Return (x, y) of the center of cell containing provided text 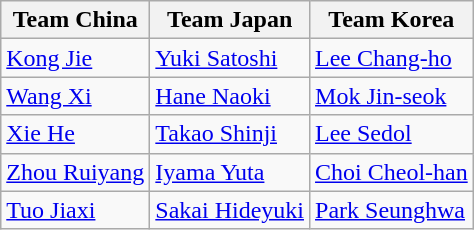
Lee Chang-ho (392, 58)
Park Seunghwa (392, 210)
Mok Jin-seok (392, 96)
Zhou Ruiyang (76, 172)
Lee Sedol (392, 134)
Team China (76, 20)
Tuo Jiaxi (76, 210)
Hane Naoki (230, 96)
Team Korea (392, 20)
Kong Jie (76, 58)
Takao Shinji (230, 134)
Yuki Satoshi (230, 58)
Wang Xi (76, 96)
Xie He (76, 134)
Sakai Hideyuki (230, 210)
Choi Cheol-han (392, 172)
Iyama Yuta (230, 172)
Team Japan (230, 20)
